Return the [x, y] coordinate for the center point of the cell that contains the specified text.  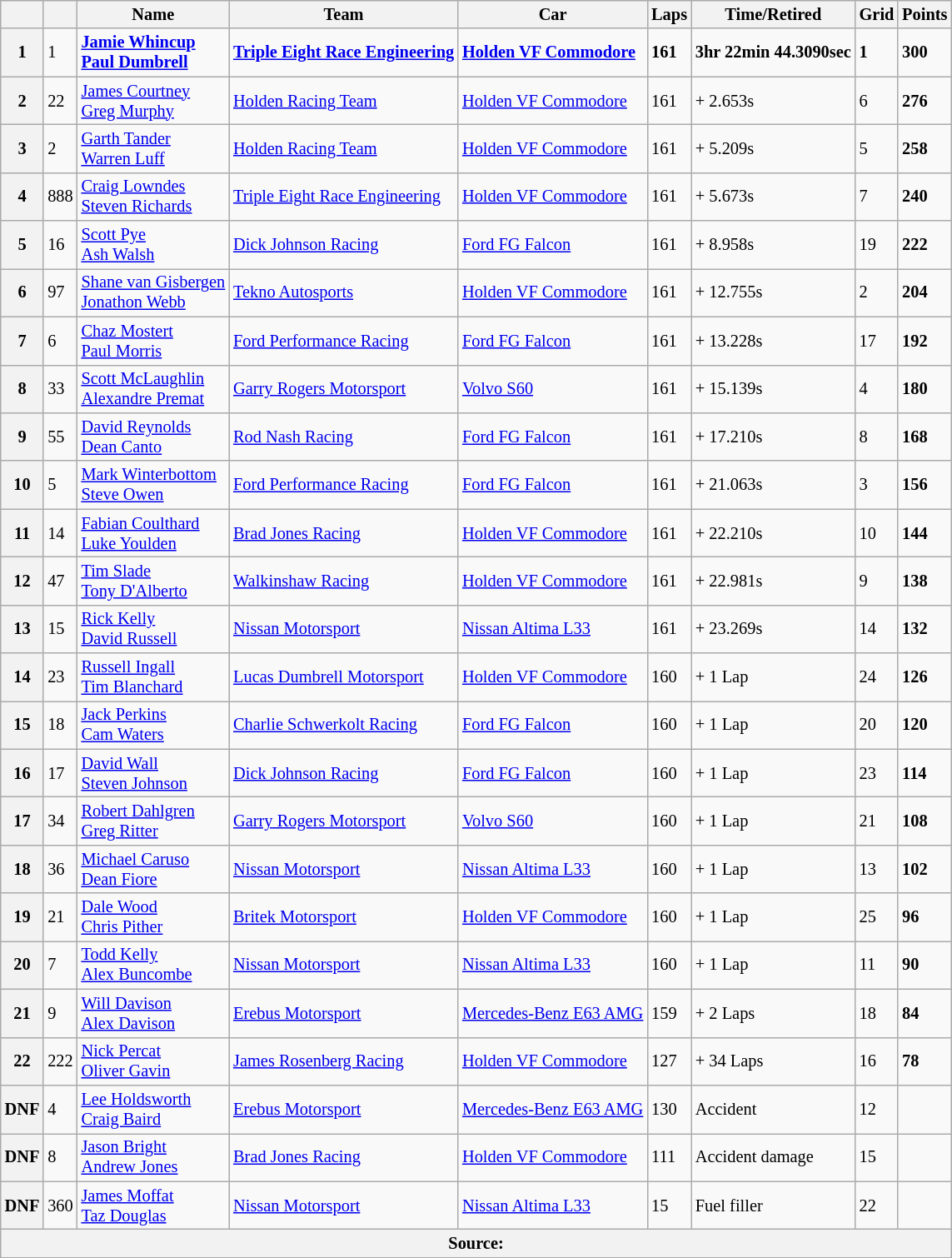
Scott McLaughlin Alexandre Premat [153, 389]
55 [60, 437]
+ 22.981s [773, 581]
Dale Wood Chris Pither [153, 917]
24 [877, 677]
Walkinshaw Racing [343, 581]
Tim Slade Tony D'Alberto [153, 581]
Mark Winterbottom Steve Owen [153, 485]
+ 34 Laps [773, 1061]
Team [343, 14]
25 [877, 917]
+ 12.755s [773, 292]
126 [925, 677]
3hr 22min 44.3090sec [773, 52]
Source: [476, 1243]
96 [925, 917]
Accident [773, 1109]
Russell Ingall Tim Blanchard [153, 677]
156 [925, 485]
258 [925, 148]
+ 13.228s [773, 341]
David Reynolds Dean Canto [153, 437]
300 [925, 52]
Will Davison Alex Davison [153, 1013]
James Moffat Taz Douglas [153, 1206]
+ 15.139s [773, 389]
+ 5.673s [773, 197]
240 [925, 197]
33 [60, 389]
+ 8.958s [773, 245]
Name [153, 14]
+ 21.063s [773, 485]
168 [925, 437]
+ 17.210s [773, 437]
Britek Motorsport [343, 917]
Grid [877, 14]
159 [670, 1013]
132 [925, 629]
Jason Bright Andrew Jones [153, 1157]
Garth Tander Warren Luff [153, 148]
Tekno Autosports [343, 292]
130 [670, 1109]
144 [925, 533]
James Rosenberg Racing [343, 1061]
84 [925, 1013]
Michael Caruso Dean Fiore [153, 869]
James Courtney Greg Murphy [153, 101]
204 [925, 292]
Chaz Mostert Paul Morris [153, 341]
Lee Holdsworth Craig Baird [153, 1109]
Time/Retired [773, 14]
+ 2 Laps [773, 1013]
114 [925, 773]
120 [925, 725]
Fuel filler [773, 1206]
+ 5.209s [773, 148]
Jack Perkins Cam Waters [153, 725]
David Wall Steven Johnson [153, 773]
+ 23.269s [773, 629]
180 [925, 389]
Accident damage [773, 1157]
Charlie Schwerkolt Racing [343, 725]
34 [60, 821]
138 [925, 581]
Shane van Gisbergen Jonathon Webb [153, 292]
47 [60, 581]
Lucas Dumbrell Motorsport [343, 677]
Car [553, 14]
78 [925, 1061]
+ 2.653s [773, 101]
Scott Pye Ash Walsh [153, 245]
102 [925, 869]
Fabian Coulthard Luke Youlden [153, 533]
Rick Kelly David Russell [153, 629]
Rod Nash Racing [343, 437]
Nick Percat Oliver Gavin [153, 1061]
Craig Lowndes Steven Richards [153, 197]
90 [925, 965]
108 [925, 821]
276 [925, 101]
192 [925, 341]
360 [60, 1206]
+ 22.210s [773, 533]
127 [670, 1061]
Points [925, 14]
97 [60, 292]
111 [670, 1157]
888 [60, 197]
Robert Dahlgren Greg Ritter [153, 821]
36 [60, 869]
Todd Kelly Alex Buncombe [153, 965]
Laps [670, 14]
Jamie Whincup Paul Dumbrell [153, 52]
